Find where the given text appears and provide that cell's center as [X, Y] coordinate. 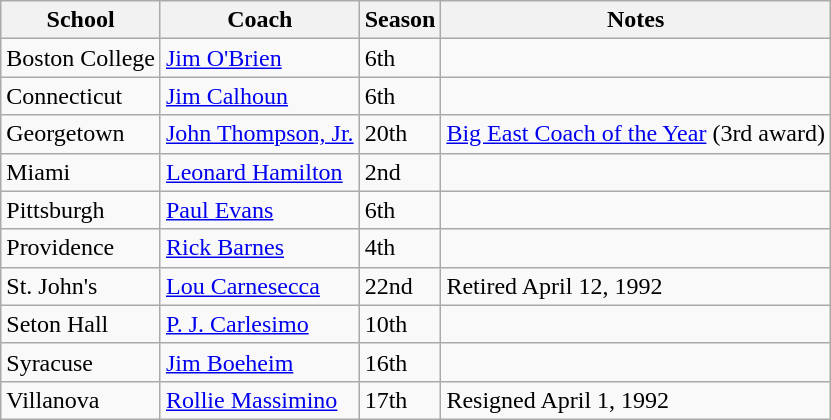
Season [400, 20]
Leonard Hamilton [260, 172]
22nd [400, 286]
17th [400, 400]
2nd [400, 172]
Lou Carnesecca [260, 286]
Rick Barnes [260, 248]
Connecticut [81, 96]
John Thompson, Jr. [260, 134]
10th [400, 324]
Jim O'Brien [260, 58]
School [81, 20]
Jim Calhoun [260, 96]
Resigned April 1, 1992 [636, 400]
Jim Boeheim [260, 362]
Villanova [81, 400]
20th [400, 134]
Paul Evans [260, 210]
Coach [260, 20]
4th [400, 248]
Notes [636, 20]
P. J. Carlesimo [260, 324]
Boston College [81, 58]
Seton Hall [81, 324]
Syracuse [81, 362]
Georgetown [81, 134]
Providence [81, 248]
16th [400, 362]
St. John's [81, 286]
Big East Coach of the Year (3rd award) [636, 134]
Rollie Massimino [260, 400]
Pittsburgh [81, 210]
Retired April 12, 1992 [636, 286]
Miami [81, 172]
